Search for the cell housing the specified text and yield its (x, y) center coordinate. 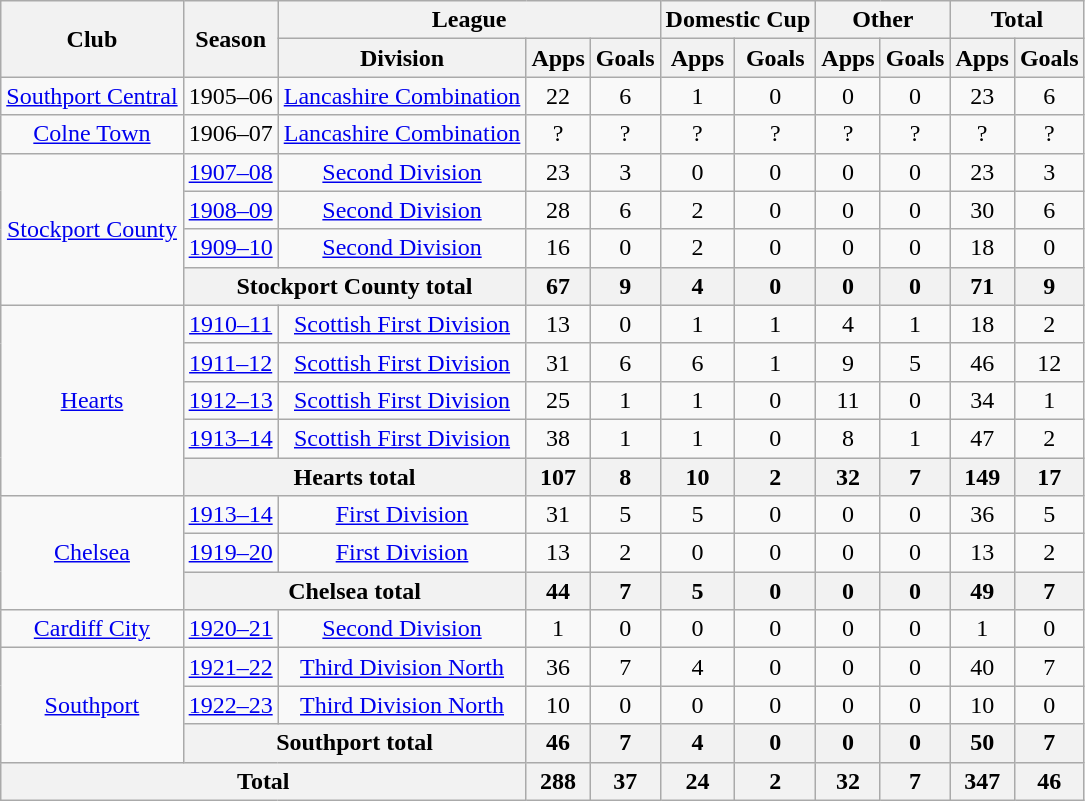
149 (982, 477)
16 (558, 248)
25 (558, 400)
11 (848, 400)
30 (982, 210)
288 (558, 781)
Hearts (92, 400)
1907–08 (230, 172)
107 (558, 477)
Other (883, 20)
50 (982, 743)
Stockport County (92, 229)
1911–12 (230, 362)
Division (402, 58)
Chelsea total (354, 591)
1922–23 (230, 705)
1909–10 (230, 248)
Domestic Cup (738, 20)
34 (982, 400)
38 (558, 438)
67 (558, 286)
24 (698, 781)
Stockport County total (354, 286)
1919–20 (230, 553)
1920–21 (230, 629)
Southport total (354, 743)
Colne Town (92, 134)
1910–11 (230, 324)
League (469, 20)
Southport Central (92, 96)
Club (92, 39)
Hearts total (354, 477)
71 (982, 286)
347 (982, 781)
28 (558, 210)
44 (558, 591)
1921–22 (230, 667)
Chelsea (92, 553)
1906–07 (230, 134)
40 (982, 667)
47 (982, 438)
Cardiff City (92, 629)
49 (982, 591)
22 (558, 96)
Southport (92, 705)
12 (1049, 362)
37 (625, 781)
1908–09 (230, 210)
1905–06 (230, 96)
1912–13 (230, 400)
17 (1049, 477)
Season (230, 39)
